Locate the cell with the specified text and output its (x, y) center coordinate. 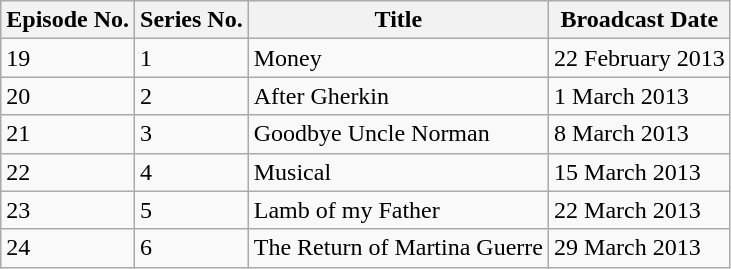
23 (68, 210)
22 March 2013 (640, 210)
24 (68, 248)
8 March 2013 (640, 134)
1 (192, 58)
Goodbye Uncle Norman (398, 134)
21 (68, 134)
20 (68, 96)
Episode No. (68, 20)
Series No. (192, 20)
19 (68, 58)
22 February 2013 (640, 58)
Musical (398, 172)
1 March 2013 (640, 96)
22 (68, 172)
Lamb of my Father (398, 210)
3 (192, 134)
Money (398, 58)
After Gherkin (398, 96)
4 (192, 172)
29 March 2013 (640, 248)
Broadcast Date (640, 20)
The Return of Martina Guerre (398, 248)
6 (192, 248)
5 (192, 210)
2 (192, 96)
Title (398, 20)
15 March 2013 (640, 172)
